Detect which cell encompasses the target text, then output its (x, y) center coordinate. 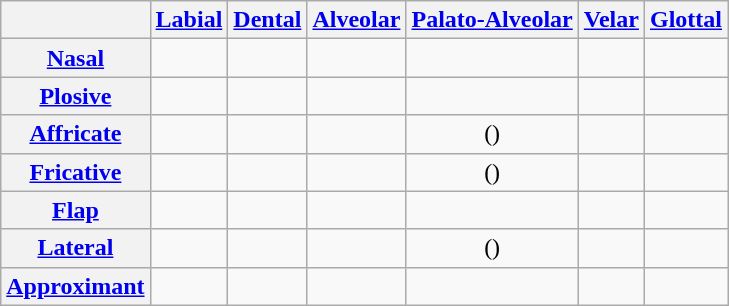
Labial (189, 20)
Nasal (76, 58)
Alveolar (356, 20)
Affricate (76, 134)
Lateral (76, 248)
Velar (611, 20)
Glottal (686, 20)
Approximant (76, 286)
Palato-Alveolar (492, 20)
Fricative (76, 172)
Flap (76, 210)
Plosive (76, 96)
Dental (268, 20)
